Scan for the cell matching the given text and deliver its (X, Y) coordinate at center. 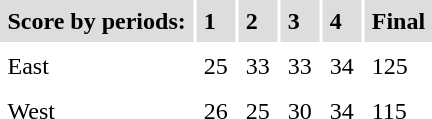
125 (398, 66)
4 (342, 21)
3 (300, 21)
2 (258, 21)
25 (216, 66)
Final (398, 21)
East (96, 66)
34 (342, 66)
1 (216, 21)
Score by periods: (96, 21)
